Pinpoint the cell where the given text exists, returning its (x, y) midpoint coordinate. 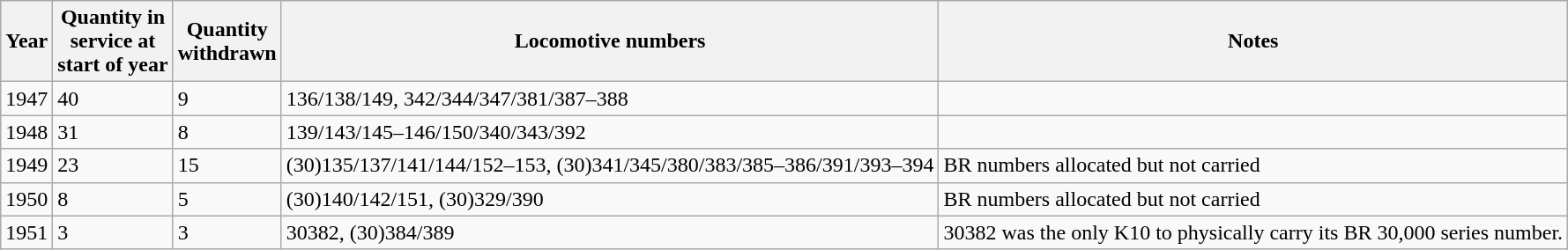
Year (26, 41)
Quantity inservice atstart of year (113, 41)
1947 (26, 99)
1948 (26, 132)
(30)140/142/151, (30)329/390 (610, 199)
30382, (30)384/389 (610, 232)
23 (113, 165)
139/143/145–146/150/340/343/392 (610, 132)
31 (113, 132)
1949 (26, 165)
136/138/149, 342/344/347/381/387–388 (610, 99)
15 (227, 165)
1951 (26, 232)
Quantitywithdrawn (227, 41)
9 (227, 99)
30382 was the only K10 to physically carry its BR 30,000 series number. (1253, 232)
40 (113, 99)
1950 (26, 199)
(30)135/137/141/144/152–153, (30)341/345/380/383/385–386/391/393–394 (610, 165)
Notes (1253, 41)
5 (227, 199)
Locomotive numbers (610, 41)
